Pinpoint the cell where the given text exists, returning its [x, y] midpoint coordinate. 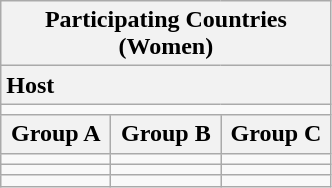
Host [166, 85]
Group C [276, 134]
Group A [56, 134]
Participating Countries (Women) [166, 34]
Group B [166, 134]
